Extract the [x, y] coordinate from the center of the cell holding the provided text.  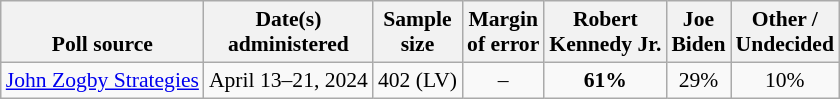
RobertKennedy Jr. [605, 32]
Poll source [102, 32]
Marginof error [503, 32]
Date(s)administered [288, 32]
10% [784, 80]
John Zogby Strategies [102, 80]
Other /Undecided [784, 32]
April 13–21, 2024 [288, 80]
402 (LV) [418, 80]
– [503, 80]
Samplesize [418, 32]
61% [605, 80]
29% [698, 80]
JoeBiden [698, 32]
